Provide the [x, y] coordinate of the cell's center where the given text is located.  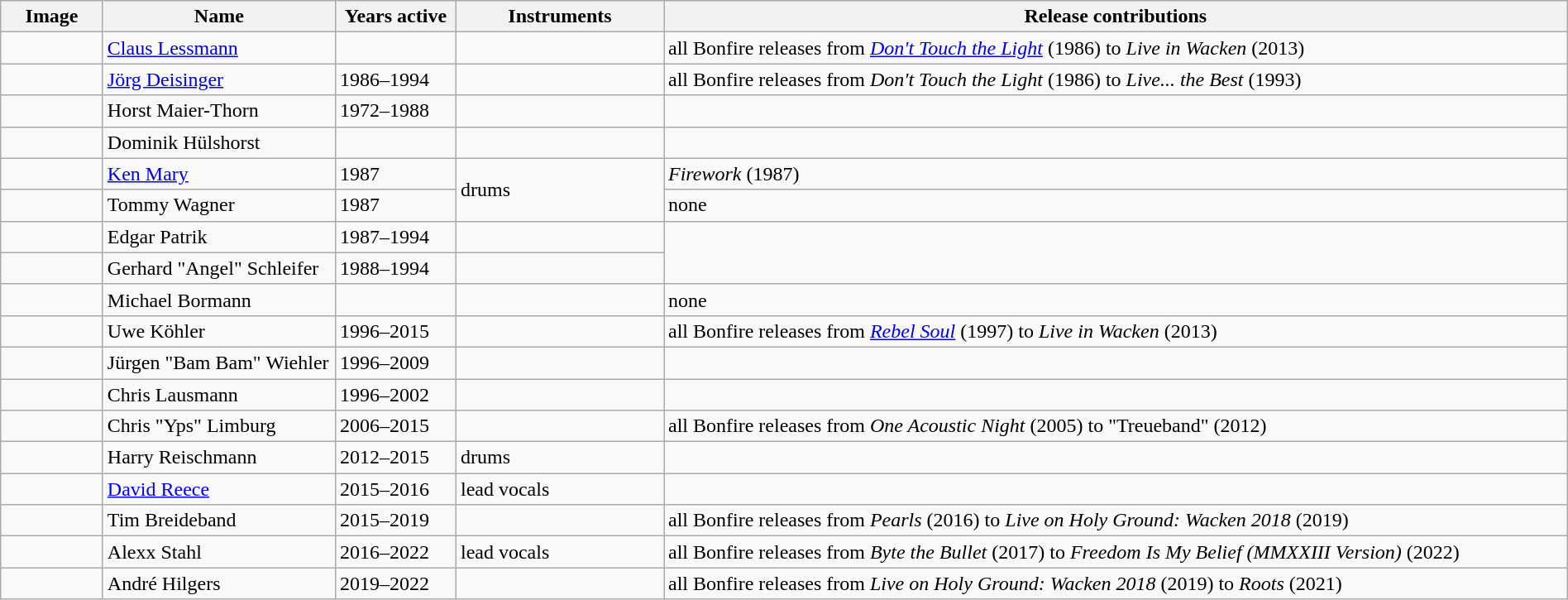
1986–1994 [395, 79]
all Bonfire releases from Rebel Soul (1997) to Live in Wacken (2013) [1115, 331]
Claus Lessmann [218, 48]
1972–1988 [395, 111]
Michael Bormann [218, 300]
Name [218, 17]
David Reece [218, 489]
Tim Breideband [218, 521]
2015–2019 [395, 521]
Years active [395, 17]
Uwe Köhler [218, 331]
1987–1994 [395, 237]
2006–2015 [395, 426]
Chris "Yps" Limburg [218, 426]
1996–2015 [395, 331]
Harry Reischmann [218, 458]
Release contributions [1115, 17]
Edgar Patrik [218, 237]
Gerhard "Angel" Schleifer [218, 268]
Ken Mary [218, 174]
all Bonfire releases from Live on Holy Ground: Wacken 2018 (2019) to Roots (2021) [1115, 583]
Jörg Deisinger [218, 79]
Jürgen "Bam Bam" Wiehler [218, 362]
all Bonfire releases from One Acoustic Night (2005) to "Treueband" (2012) [1115, 426]
all Bonfire releases from Don't Touch the Light (1986) to Live in Wacken (2013) [1115, 48]
all Bonfire releases from Byte the Bullet (2017) to Freedom Is My Belief (MMXXIII Version) (2022) [1115, 552]
Dominik Hülshorst [218, 142]
2019–2022 [395, 583]
1996–2009 [395, 362]
André Hilgers [218, 583]
Image [52, 17]
all Bonfire releases from Pearls (2016) to Live on Holy Ground: Wacken 2018 (2019) [1115, 521]
Firework (1987) [1115, 174]
Instruments [559, 17]
1996–2002 [395, 395]
1988–1994 [395, 268]
Alexx Stahl [218, 552]
all Bonfire releases from Don't Touch the Light (1986) to Live... the Best (1993) [1115, 79]
2015–2016 [395, 489]
Chris Lausmann [218, 395]
2016–2022 [395, 552]
2012–2015 [395, 458]
Horst Maier-Thorn [218, 111]
Tommy Wagner [218, 205]
